Capture the cell that displays the provided text and extract its [X, Y] central coordinate. 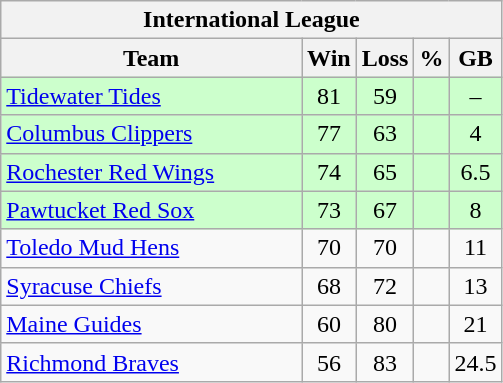
80 [385, 324]
Pawtucket Red Sox [152, 210]
67 [385, 210]
Toledo Mud Hens [152, 248]
Syracuse Chiefs [152, 286]
81 [330, 96]
73 [330, 210]
8 [476, 210]
GB [476, 58]
6.5 [476, 172]
Maine Guides [152, 324]
Win [330, 58]
11 [476, 248]
59 [385, 96]
Richmond Braves [152, 362]
72 [385, 286]
65 [385, 172]
74 [330, 172]
International League [252, 20]
% [432, 58]
Columbus Clippers [152, 134]
Team [152, 58]
63 [385, 134]
Rochester Red Wings [152, 172]
60 [330, 324]
68 [330, 286]
21 [476, 324]
56 [330, 362]
4 [476, 134]
13 [476, 286]
– [476, 96]
77 [330, 134]
83 [385, 362]
24.5 [476, 362]
Tidewater Tides [152, 96]
Loss [385, 58]
